Find where the given text appears and provide that cell's center as (x, y) coordinate. 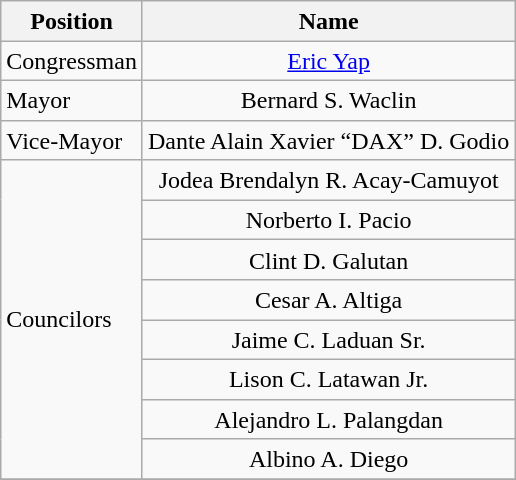
Clint D. Galutan (328, 260)
Lison C. Latawan Jr. (328, 379)
Alejandro L. Palangdan (328, 419)
Norberto I. Pacio (328, 220)
Albino A. Diego (328, 459)
Cesar A. Altiga (328, 300)
Dante Alain Xavier “DAX” D. Godio (328, 140)
Jodea Brendalyn R. Acay-Camuyot (328, 180)
Bernard S. Waclin (328, 100)
Jaime C. Laduan Sr. (328, 340)
Vice-Mayor (72, 140)
Position (72, 21)
Councilors (72, 320)
Eric Yap (328, 61)
Congressman (72, 61)
Name (328, 21)
Mayor (72, 100)
